For the text-containing cell, return its midpoint in [x, y] coordinate format. 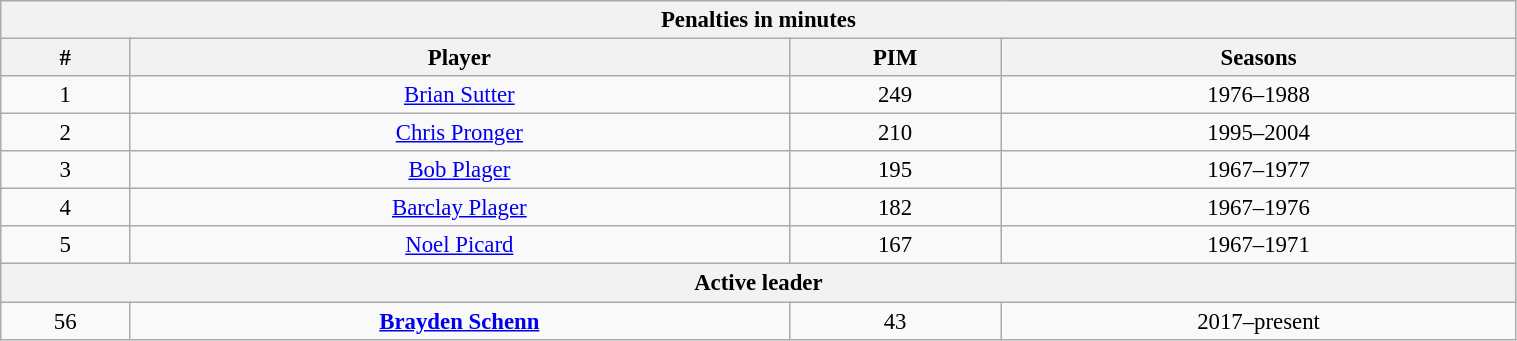
Penalties in minutes [758, 20]
3 [66, 170]
249 [895, 95]
Active leader [758, 283]
167 [895, 245]
182 [895, 208]
Brian Sutter [460, 95]
1976–1988 [1258, 95]
Barclay Plager [460, 208]
1967–1977 [1258, 170]
PIM [895, 58]
# [66, 58]
2 [66, 133]
1995–2004 [1258, 133]
Player [460, 58]
1967–1976 [1258, 208]
Brayden Schenn [460, 321]
5 [66, 245]
1967–1971 [1258, 245]
2017–present [1258, 321]
1 [66, 95]
210 [895, 133]
Seasons [1258, 58]
43 [895, 321]
56 [66, 321]
195 [895, 170]
4 [66, 208]
Chris Pronger [460, 133]
Noel Picard [460, 245]
Bob Plager [460, 170]
